Capture the cell that displays the provided text and extract its [x, y] central coordinate. 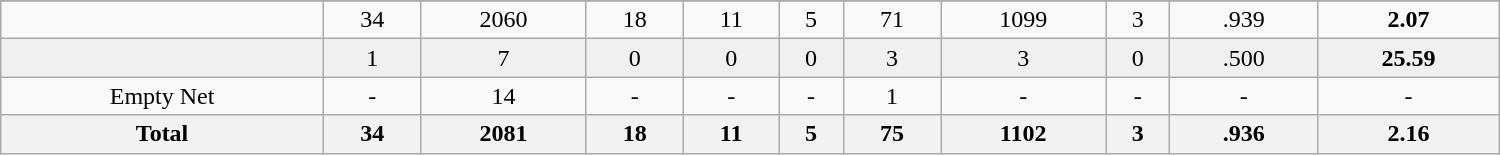
14 [504, 96]
2060 [504, 20]
1102 [1024, 134]
2.07 [1408, 20]
Total [162, 134]
1099 [1024, 20]
7 [504, 58]
2081 [504, 134]
25.59 [1408, 58]
2.16 [1408, 134]
75 [892, 134]
.939 [1244, 20]
Empty Net [162, 96]
.936 [1244, 134]
.500 [1244, 58]
71 [892, 20]
